Return the [X, Y] coordinate for the center point of the cell that contains the specified text.  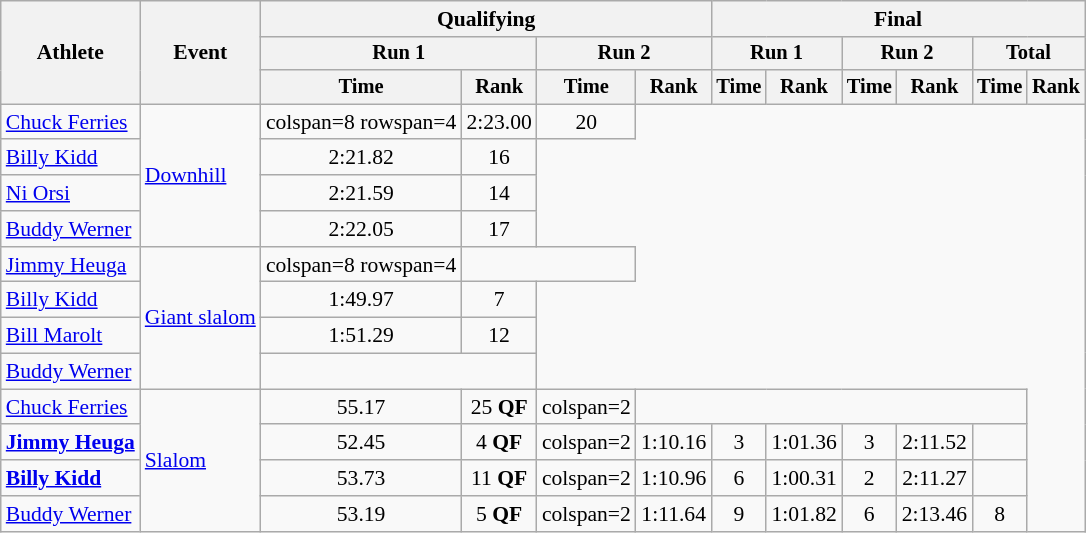
1:10.96 [674, 478]
7 [498, 300]
2:11.52 [934, 443]
2 [870, 478]
Giant slalom [200, 318]
1:01.36 [804, 443]
8 [1000, 514]
53.19 [362, 514]
2:22.05 [362, 229]
2:21.59 [362, 193]
17 [498, 229]
1:51.29 [362, 336]
1:00.31 [804, 478]
2:21.82 [362, 158]
14 [498, 193]
2:23.00 [498, 122]
52.45 [362, 443]
53.73 [362, 478]
25 QF [498, 407]
20 [586, 122]
16 [498, 158]
Event [200, 52]
2:11.27 [934, 478]
Downhill [200, 175]
1:10.16 [674, 443]
4 QF [498, 443]
55.17 [362, 407]
Ni Orsi [70, 193]
11 QF [498, 478]
Athlete [70, 52]
5 QF [498, 514]
1:01.82 [804, 514]
Final [898, 19]
Bill Marolt [70, 336]
Slalom [200, 460]
2:13.46 [934, 514]
1:11.64 [674, 514]
1:49.97 [362, 300]
9 [738, 514]
12 [498, 336]
Qualifying [486, 19]
Total [1028, 54]
